From the cell containing the given text, extract its center point as (x, y) coordinate. 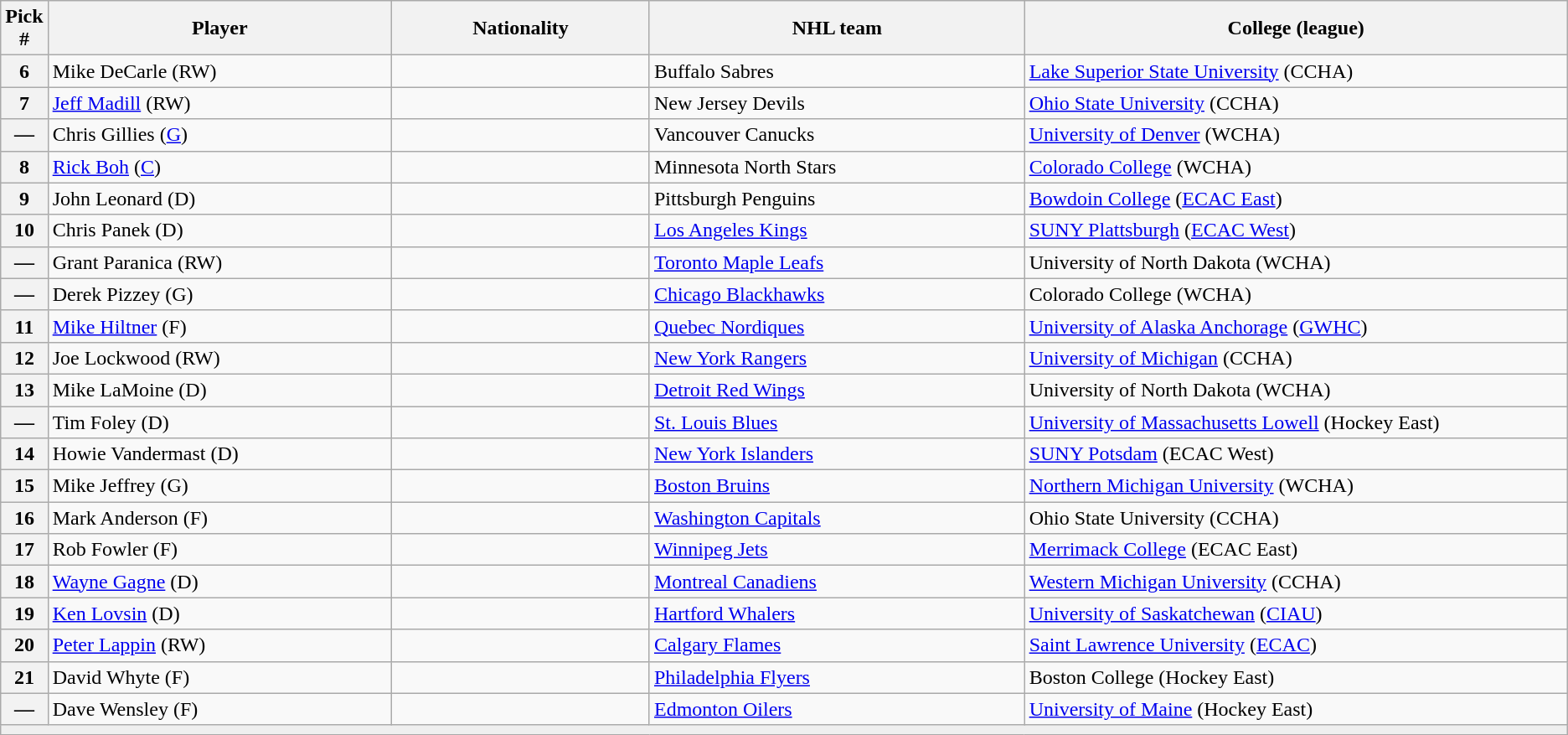
Dave Wensley (F) (219, 709)
Mike Jeffrey (G) (219, 486)
Bowdoin College (ECAC East) (1296, 199)
10 (24, 230)
SUNY Plattsburgh (ECAC West) (1296, 230)
Player (219, 28)
SUNY Potsdam (ECAC West) (1296, 454)
Western Michigan University (CCHA) (1296, 582)
Nationality (521, 28)
University of Michigan (CCHA) (1296, 358)
16 (24, 518)
Montreal Canadiens (837, 582)
Saint Lawrence University (ECAC) (1296, 645)
Edmonton Oilers (837, 709)
Grant Paranica (RW) (219, 262)
University of Denver (WCHA) (1296, 135)
15 (24, 486)
Washington Capitals (837, 518)
7 (24, 103)
University of Massachusetts Lowell (Hockey East) (1296, 422)
6 (24, 71)
David Whyte (F) (219, 677)
New York Islanders (837, 454)
John Leonard (D) (219, 199)
Hartford Whalers (837, 613)
Vancouver Canucks (837, 135)
University of Saskatchewan (CIAU) (1296, 613)
Boston College (Hockey East) (1296, 677)
8 (24, 167)
NHL team (837, 28)
12 (24, 358)
Northern Michigan University (WCHA) (1296, 486)
Wayne Gagne (D) (219, 582)
Chris Panek (D) (219, 230)
Winnipeg Jets (837, 550)
11 (24, 326)
University of Maine (Hockey East) (1296, 709)
20 (24, 645)
Pittsburgh Penguins (837, 199)
9 (24, 199)
13 (24, 390)
St. Louis Blues (837, 422)
Philadelphia Flyers (837, 677)
Derek Pizzey (G) (219, 294)
Minnesota North Stars (837, 167)
19 (24, 613)
Mike DeCarle (RW) (219, 71)
Mike LaMoine (D) (219, 390)
Pick # (24, 28)
Merrimack College (ECAC East) (1296, 550)
Rob Fowler (F) (219, 550)
21 (24, 677)
Joe Lockwood (RW) (219, 358)
Detroit Red Wings (837, 390)
New Jersey Devils (837, 103)
Tim Foley (D) (219, 422)
Chicago Blackhawks (837, 294)
Lake Superior State University (CCHA) (1296, 71)
Mike Hiltner (F) (219, 326)
Los Angeles Kings (837, 230)
Mark Anderson (F) (219, 518)
Boston Bruins (837, 486)
Rick Boh (C) (219, 167)
Quebec Nordiques (837, 326)
Ken Lovsin (D) (219, 613)
Chris Gillies (G) (219, 135)
Calgary Flames (837, 645)
University of Alaska Anchorage (GWHC) (1296, 326)
New York Rangers (837, 358)
Buffalo Sabres (837, 71)
Toronto Maple Leafs (837, 262)
Jeff Madill (RW) (219, 103)
18 (24, 582)
Howie Vandermast (D) (219, 454)
Peter Lappin (RW) (219, 645)
17 (24, 550)
College (league) (1296, 28)
14 (24, 454)
